Pinpoint the cell where the given text exists, returning its [x, y] midpoint coordinate. 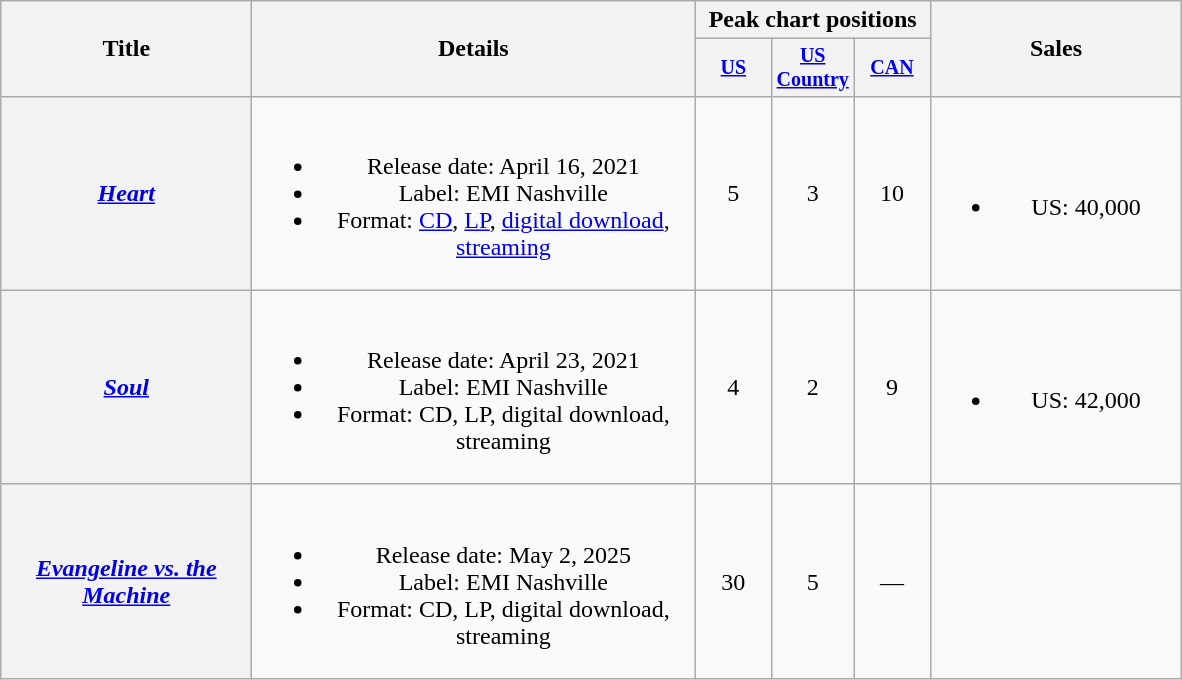
Release date: April 23, 2021Label: EMI NashvilleFormat: CD, LP, digital download, streaming [474, 387]
9 [892, 387]
30 [734, 581]
2 [813, 387]
Peak chart positions [813, 20]
US: 40,000 [1056, 193]
3 [813, 193]
US Country [813, 68]
Sales [1056, 49]
US [734, 68]
Heart [126, 193]
— [892, 581]
CAN [892, 68]
Details [474, 49]
4 [734, 387]
Evangeline vs. the Machine [126, 581]
Release date: May 2, 2025Label: EMI NashvilleFormat: CD, LP, digital download, streaming [474, 581]
Release date: April 16, 2021Label: EMI NashvilleFormat: CD, LP, digital download, streaming [474, 193]
10 [892, 193]
US: 42,000 [1056, 387]
Soul [126, 387]
Title [126, 49]
